Return the (x, y) coordinate for the center point of the cell that contains the specified text.  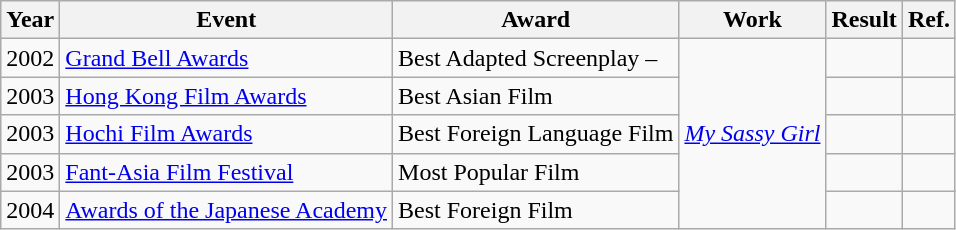
Hong Kong Film Awards (226, 96)
2002 (30, 58)
Work (752, 20)
Award (536, 20)
Best Adapted Screenplay – (536, 58)
Hochi Film Awards (226, 134)
Awards of the Japanese Academy (226, 210)
Most Popular Film (536, 172)
Best Asian Film (536, 96)
Ref. (928, 20)
Year (30, 20)
2004 (30, 210)
Event (226, 20)
Grand Bell Awards (226, 58)
Result (864, 20)
My Sassy Girl (752, 134)
Best Foreign Language Film (536, 134)
Fant-Asia Film Festival (226, 172)
Best Foreign Film (536, 210)
